Capture the cell that displays the provided text and extract its (x, y) central coordinate. 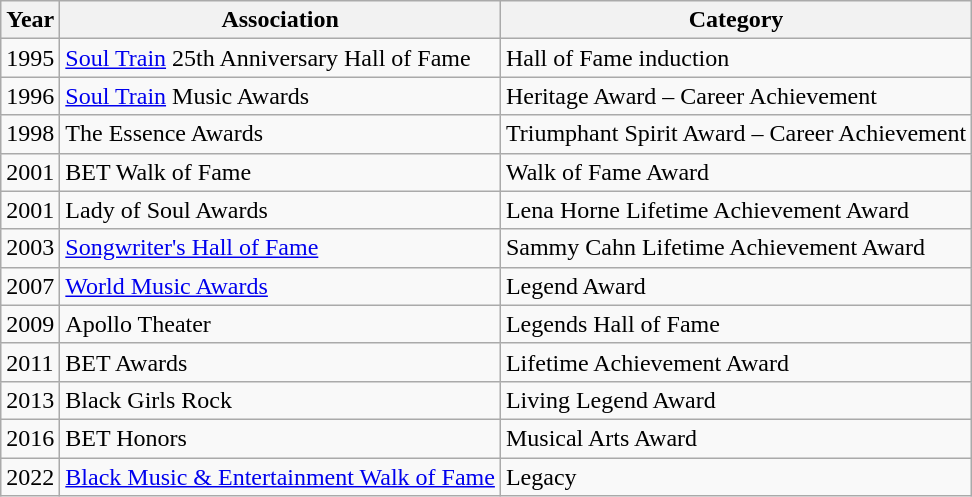
Apollo Theater (280, 324)
Lena Horne Lifetime Achievement Award (736, 210)
1998 (30, 134)
Lady of Soul Awards (280, 210)
Walk of Fame Award (736, 172)
2016 (30, 438)
The Essence Awards (280, 134)
BET Awards (280, 362)
Living Legend Award (736, 400)
2003 (30, 248)
Legacy (736, 477)
Legends Hall of Fame (736, 324)
Triumphant Spirit Award – Career Achievement (736, 134)
Year (30, 20)
Category (736, 20)
1995 (30, 58)
2013 (30, 400)
Black Music & Entertainment Walk of Fame (280, 477)
2011 (30, 362)
2022 (30, 477)
BET Walk of Fame (280, 172)
Songwriter's Hall of Fame (280, 248)
Soul Train 25th Anniversary Hall of Fame (280, 58)
Black Girls Rock (280, 400)
Heritage Award – Career Achievement (736, 96)
Soul Train Music Awards (280, 96)
Musical Arts Award (736, 438)
1996 (30, 96)
Association (280, 20)
2007 (30, 286)
BET Honors (280, 438)
2009 (30, 324)
Hall of Fame induction (736, 58)
Lifetime Achievement Award (736, 362)
Legend Award (736, 286)
Sammy Cahn Lifetime Achievement Award (736, 248)
World Music Awards (280, 286)
